Provide the (X, Y) coordinate of the cell's center where the given text is located.  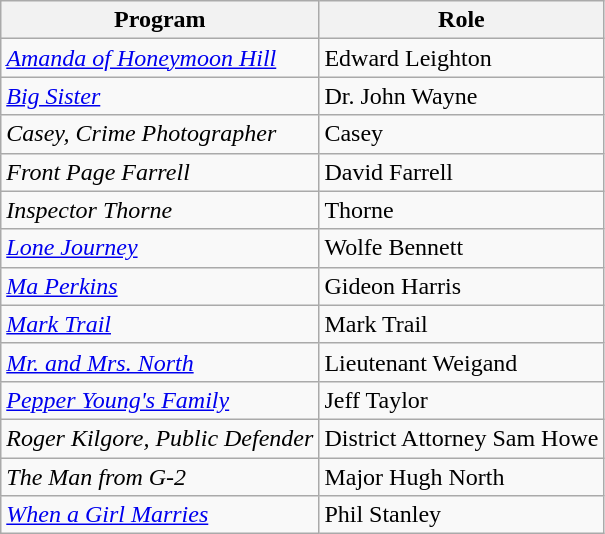
David Farrell (462, 172)
Thorne (462, 210)
Amanda of Honeymoon Hill (160, 58)
The Man from G-2 (160, 477)
Big Sister (160, 96)
Pepper Young's Family (160, 400)
When a Girl Marries (160, 515)
Front Page Farrell (160, 172)
Casey, Crime Photographer (160, 134)
Ma Perkins (160, 286)
Phil Stanley (462, 515)
Role (462, 20)
Major Hugh North (462, 477)
Mr. and Mrs. North (160, 362)
Gideon Harris (462, 286)
Roger Kilgore, Public Defender (160, 438)
Dr. John Wayne (462, 96)
Program (160, 20)
Lieutenant Weigand (462, 362)
Edward Leighton (462, 58)
Wolfe Bennett (462, 248)
Lone Journey (160, 248)
Jeff Taylor (462, 400)
Casey (462, 134)
Inspector Thorne (160, 210)
District Attorney Sam Howe (462, 438)
